Output the (x, y) coordinate of the center of the cell containing the given text.  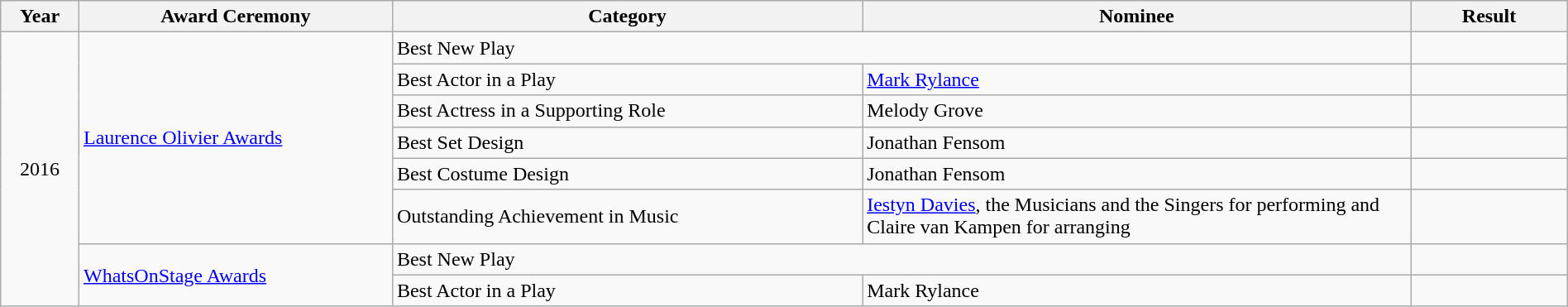
Nominee (1136, 17)
Award Ceremony (235, 17)
Outstanding Achievement in Music (627, 217)
WhatsOnStage Awards (235, 275)
Iestyn Davies, the Musicians and the Singers for performing and Claire van Kampen for arranging (1136, 217)
Melody Grove (1136, 111)
Year (40, 17)
Best Costume Design (627, 174)
Category (627, 17)
Best Actress in a Supporting Role (627, 111)
Best Set Design (627, 142)
Result (1489, 17)
2016 (40, 170)
Laurence Olivier Awards (235, 137)
